Pinpoint the cell where the given text exists, returning its (X, Y) midpoint coordinate. 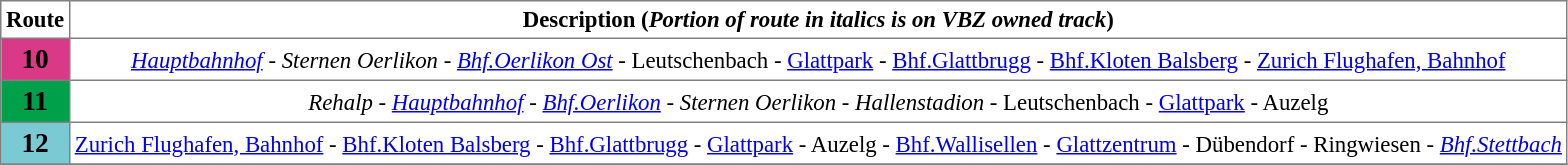
Route (36, 20)
11 (36, 101)
Rehalp - Hauptbahnhof - Bhf.Oerlikon - Sternen Oerlikon - Hallenstadion - Leutschenbach - Glattpark - Auzelg (818, 101)
Hauptbahnhof - Sternen Oerlikon - Bhf.Oerlikon Ost - Leutschenbach - Glattpark - Bhf.Glattbrugg - Bhf.Kloten Balsberg - Zurich Flughafen, Bahnhof (818, 59)
10 (36, 59)
12 (36, 143)
Description (Portion of route in italics is on VBZ owned track) (818, 20)
